Return the (x, y) coordinate for the center point of the cell that contains the specified text.  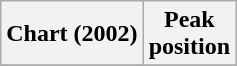
Peakposition (189, 34)
Chart (2002) (72, 34)
